Output the (X, Y) coordinate of the center of the cell containing the given text.  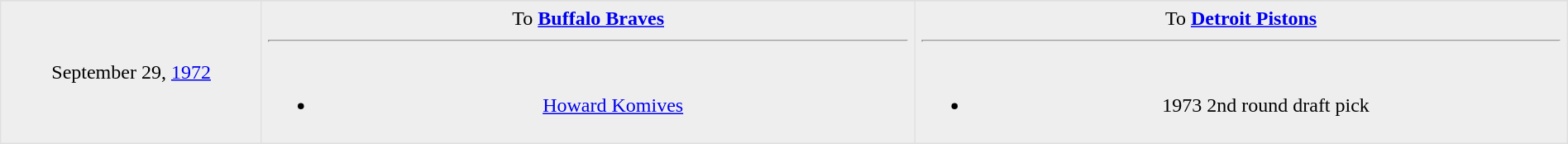
To Detroit Pistons1973 2nd round draft pick (1241, 72)
To Buffalo BravesHoward Komives (587, 72)
September 29, 1972 (131, 72)
